Return (x, y) of the center of cell containing provided text 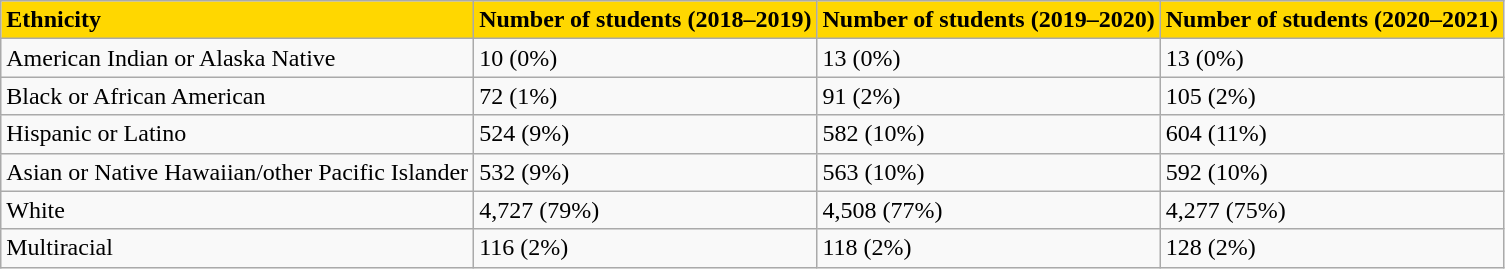
American Indian or Alaska Native (238, 58)
4,508 (77%) (988, 210)
4,727 (79%) (646, 210)
116 (2%) (646, 248)
Number of students (2018–2019) (646, 20)
Black or African American (238, 96)
Asian or Native Hawaiian/other Pacific Islander (238, 172)
532 (9%) (646, 172)
10 (0%) (646, 58)
Ethnicity (238, 20)
604 (11%) (1332, 134)
592 (10%) (1332, 172)
Number of students (2020–2021) (1332, 20)
91 (2%) (988, 96)
Hispanic or Latino (238, 134)
563 (10%) (988, 172)
72 (1%) (646, 96)
White (238, 210)
Number of students (2019–2020) (988, 20)
128 (2%) (1332, 248)
Multiracial (238, 248)
105 (2%) (1332, 96)
524 (9%) (646, 134)
4,277 (75%) (1332, 210)
582 (10%) (988, 134)
118 (2%) (988, 248)
